Output the [x, y] coordinate of the center of the cell containing the given text.  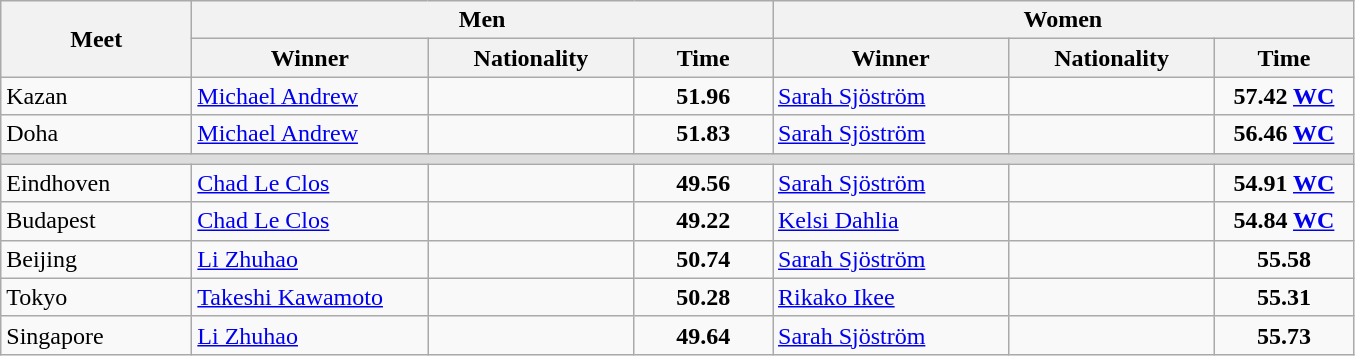
49.64 [704, 335]
Singapore [96, 335]
Meet [96, 39]
Rikako Ikee [890, 297]
50.74 [704, 259]
Women [1062, 20]
51.83 [704, 134]
Tokyo [96, 297]
49.22 [704, 221]
55.73 [1284, 335]
55.31 [1284, 297]
Budapest [96, 221]
50.28 [704, 297]
Takeshi Kawamoto [310, 297]
55.58 [1284, 259]
Men [482, 20]
54.91 WC [1284, 183]
57.42 WC [1284, 96]
Kazan [96, 96]
51.96 [704, 96]
Eindhoven [96, 183]
Doha [96, 134]
Beijing [96, 259]
Kelsi Dahlia [890, 221]
56.46 WC [1284, 134]
49.56 [704, 183]
54.84 WC [1284, 221]
